From the cell containing the given text, extract its center point as [X, Y] coordinate. 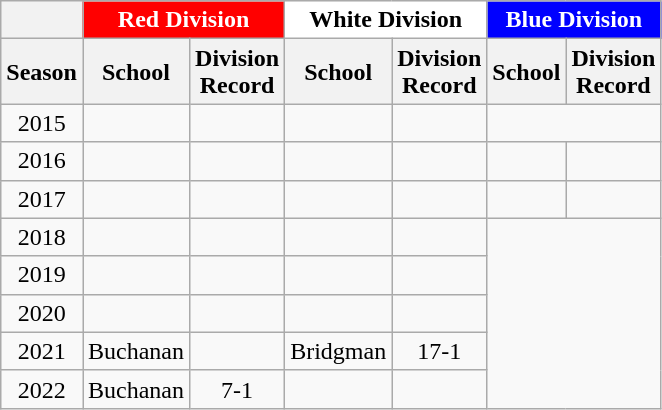
2017 [42, 199]
White Division [386, 20]
Red Division [183, 20]
7-1 [238, 389]
2020 [42, 313]
Season [42, 72]
2018 [42, 237]
2015 [42, 123]
Bridgman [338, 351]
2022 [42, 389]
2021 [42, 351]
Blue Division [574, 20]
17-1 [440, 351]
2016 [42, 161]
2019 [42, 275]
